Scan for the cell matching the given text and deliver its [x, y] coordinate at center. 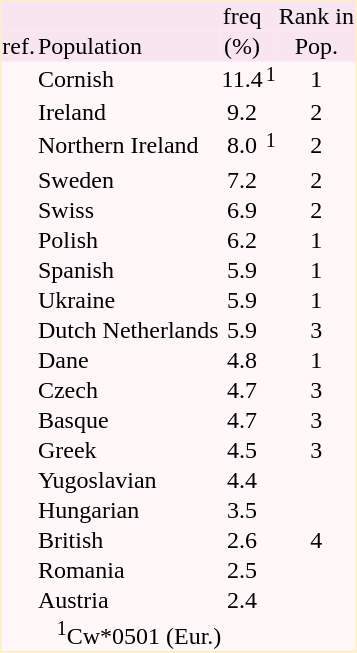
Northern Ireland [128, 146]
Sweden [128, 179]
ref. [19, 47]
Dutch Netherlands [128, 329]
Polish [128, 239]
2.6 [242, 539]
Swiss [128, 209]
Cornish [128, 80]
Spanish [128, 269]
8.0 [242, 146]
Rank in [316, 17]
(%) [242, 47]
Romania [128, 569]
Dane [128, 359]
1Cw*0501 (Eur.) [139, 632]
freq [242, 17]
11.4 [242, 80]
Pop. [316, 47]
4.4 [242, 479]
6.9 [242, 209]
Population [128, 47]
4 [316, 539]
6.2 [242, 239]
2.5 [242, 569]
2.4 [242, 599]
7.2 [242, 179]
Basque [128, 419]
British [128, 539]
Czech [128, 389]
Ukraine [128, 299]
3.5 [242, 509]
Hungarian [128, 509]
Greek [128, 449]
4.5 [242, 449]
Yugoslavian [128, 479]
4.8 [242, 359]
Austria [128, 599]
9.2 [242, 113]
Ireland [128, 113]
